Search for the cell housing the specified text and yield its (X, Y) center coordinate. 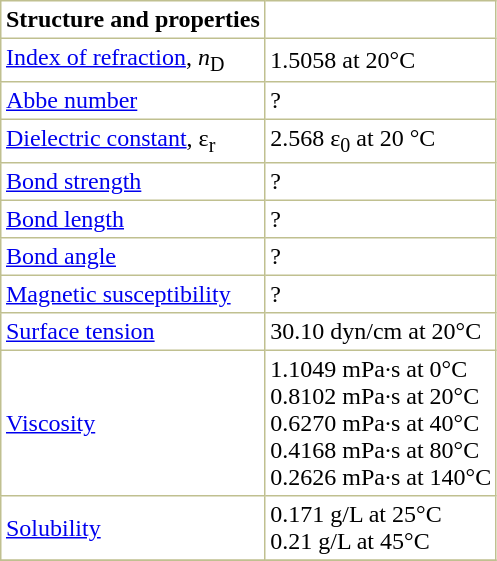
0.171 g/L at 25°C 0.21 g/L at 45°C (380, 528)
2.568 ε0 at 20 °C (380, 142)
30.10 dyn/cm at 20°C (380, 332)
Index of refraction, nD (133, 60)
Magnetic susceptibility (133, 295)
Viscosity (133, 424)
Abbe number (133, 101)
Bond strength (133, 182)
Dielectric constant, εr (133, 142)
Structure and properties (133, 20)
1.1049 mPa·s at 0°C0.8102 mPa·s at 20°C0.6270 mPa·s at 40°C0.4168 mPa·s at 80°C0.2626 mPa·s at 140°C (380, 424)
1.5058 at 20°C (380, 60)
Surface tension (133, 332)
Bond length (133, 220)
Bond angle (133, 257)
Solubility (133, 528)
